Find where the given text appears and provide that cell's center as (x, y) coordinate. 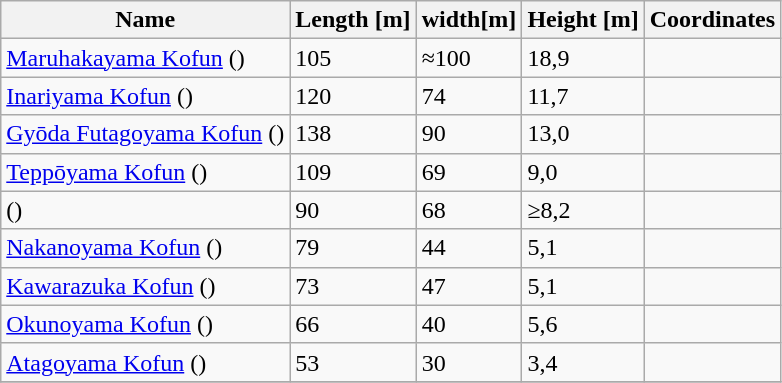
() (146, 210)
18,9 (583, 58)
Gyōda Futagoyama Kofun () (146, 134)
30 (469, 362)
width[m] (469, 20)
Length [m] (353, 20)
Okunoyama Kofun () (146, 324)
68 (469, 210)
47 (469, 286)
44 (469, 248)
11,7 (583, 96)
109 (353, 172)
≥8,2 (583, 210)
66 (353, 324)
120 (353, 96)
105 (353, 58)
53 (353, 362)
Coordinates (712, 20)
Nakanoyama Kofun () (146, 248)
Height [m] (583, 20)
Inariyama Kofun () (146, 96)
73 (353, 286)
74 (469, 96)
Teppōyama Kofun () (146, 172)
79 (353, 248)
40 (469, 324)
9,0 (583, 172)
Name (146, 20)
13,0 (583, 134)
5,6 (583, 324)
≈100 (469, 58)
69 (469, 172)
Kawarazuka Kofun () (146, 286)
138 (353, 134)
3,4 (583, 362)
Maruhakayama Kofun () (146, 58)
Atagoyama Kofun () (146, 362)
